Pinpoint the cell where the given text exists, returning its (x, y) midpoint coordinate. 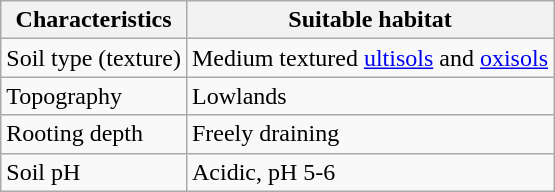
Acidic, pH 5-6 (370, 172)
Suitable habitat (370, 20)
Rooting depth (94, 134)
Characteristics (94, 20)
Freely draining (370, 134)
Soil type (texture) (94, 58)
Medium textured ultisols and oxisols (370, 58)
Soil pH (94, 172)
Topography (94, 96)
Lowlands (370, 96)
